Return the [x, y] coordinate for the center point of the cell that contains the specified text.  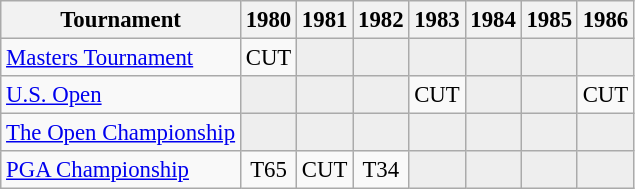
T34 [381, 170]
1985 [549, 20]
Tournament [121, 20]
1980 [268, 20]
1982 [381, 20]
PGA Championship [121, 170]
1983 [437, 20]
1981 [325, 20]
1984 [493, 20]
The Open Championship [121, 133]
Masters Tournament [121, 58]
1986 [605, 20]
T65 [268, 170]
U.S. Open [121, 95]
